Return [x, y] of the center of cell containing provided text 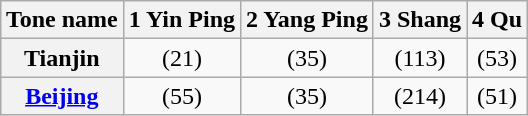
(53) [498, 58]
Tone name [62, 20]
2 Yang Ping [308, 20]
(21) [182, 58]
Tianjin [62, 58]
(113) [420, 58]
4 Qu [498, 20]
(214) [420, 96]
Beijing [62, 96]
(55) [182, 96]
(51) [498, 96]
1 Yin Ping [182, 20]
3 Shang [420, 20]
